Detect which cell encompasses the target text, then output its [x, y] center coordinate. 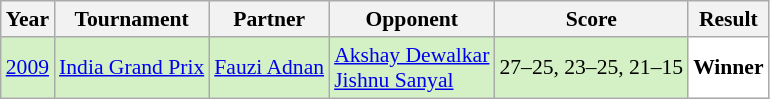
Year [28, 19]
Tournament [132, 19]
Opponent [412, 19]
27–25, 23–25, 21–15 [591, 68]
Partner [269, 19]
Fauzi Adnan [269, 68]
India Grand Prix [132, 68]
Akshay Dewalkar Jishnu Sanyal [412, 68]
Score [591, 19]
2009 [28, 68]
Winner [728, 68]
Result [728, 19]
